Determine the [X, Y] coordinate at the center of the cell enclosing the given text.  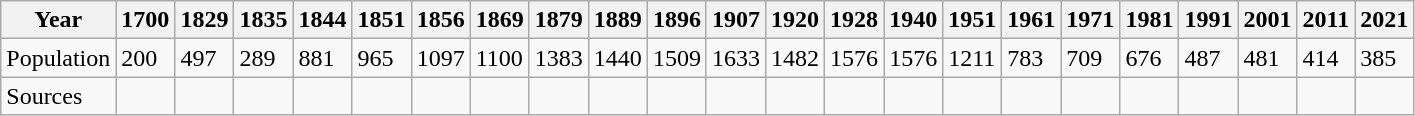
1097 [440, 58]
1100 [500, 58]
Sources [58, 96]
414 [1326, 58]
1991 [1208, 20]
676 [1150, 58]
1896 [676, 20]
487 [1208, 58]
783 [1032, 58]
1889 [618, 20]
1829 [204, 20]
289 [264, 58]
965 [382, 58]
Year [58, 20]
1869 [500, 20]
200 [146, 58]
385 [1384, 58]
1961 [1032, 20]
2021 [1384, 20]
1907 [736, 20]
1440 [618, 58]
1856 [440, 20]
Population [58, 58]
1509 [676, 58]
1851 [382, 20]
1928 [854, 20]
2011 [1326, 20]
1211 [972, 58]
2001 [1268, 20]
1951 [972, 20]
1981 [1150, 20]
1844 [322, 20]
1482 [796, 58]
1971 [1090, 20]
1940 [914, 20]
1835 [264, 20]
709 [1090, 58]
497 [204, 58]
481 [1268, 58]
1700 [146, 20]
1633 [736, 58]
1920 [796, 20]
881 [322, 58]
1879 [558, 20]
1383 [558, 58]
